Scan for the cell matching the given text and deliver its (x, y) coordinate at center. 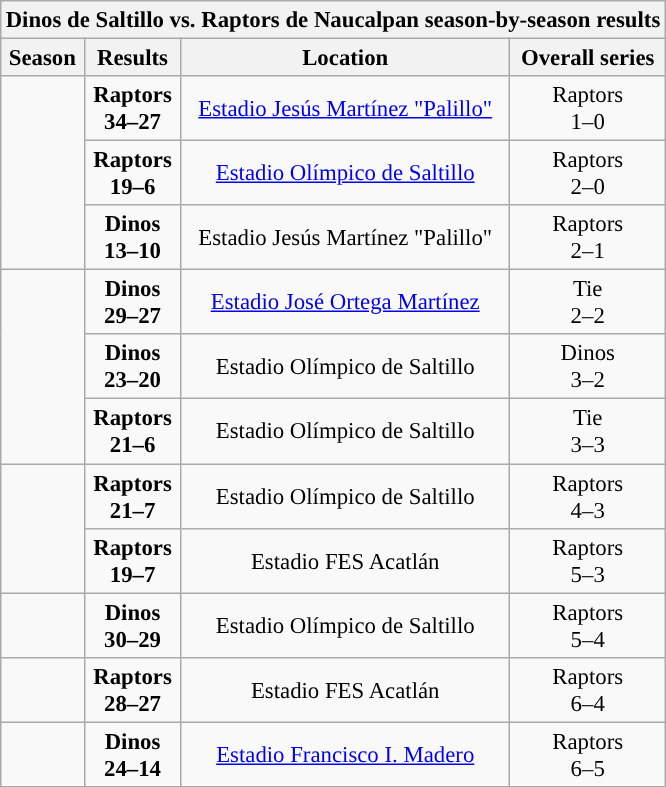
Raptors 28–27 (132, 690)
Raptors 34–27 (132, 108)
Dinos 23–20 (132, 366)
Raptors 5–3 (588, 560)
Raptors 2–0 (588, 174)
Estadio Francisco I. Madero (346, 754)
Dinos 3–2 (588, 366)
Raptors 19–6 (132, 174)
Raptors 4–3 (588, 496)
Results (132, 57)
Raptors 2–1 (588, 238)
Dinos 30–29 (132, 626)
Raptors 5–4 (588, 626)
Dinos 24–14 (132, 754)
Dinos 13–10 (132, 238)
Raptors 19–7 (132, 560)
Raptors 1–0 (588, 108)
Dinos de Saltillo vs. Raptors de Naucalpan season-by-season results (332, 20)
Overall series (588, 57)
Location (346, 57)
Raptors 21–6 (132, 432)
Tie 2–2 (588, 302)
Season (42, 57)
Dinos 29–27 (132, 302)
Estadio José Ortega Martínez (346, 302)
Tie 3–3 (588, 432)
Raptors 6–5 (588, 754)
Raptors 21–7 (132, 496)
Raptors 6–4 (588, 690)
